Return the [X, Y] coordinate for the center point of the cell that contains the specified text.  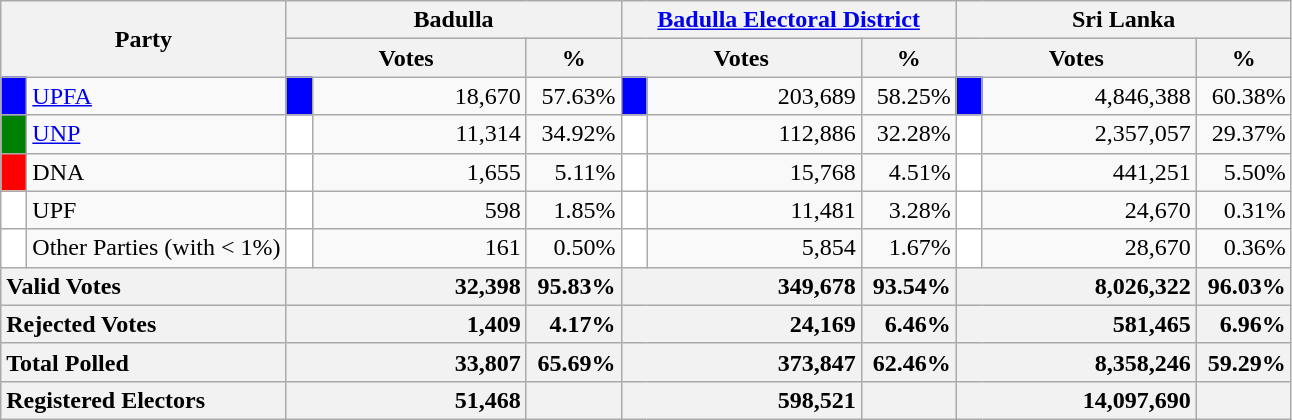
11,314 [419, 134]
Badulla [454, 20]
112,886 [754, 134]
161 [419, 248]
5,854 [754, 248]
441,251 [1089, 172]
0.36% [1244, 248]
373,847 [741, 362]
Sri Lanka [1124, 20]
Badulla Electoral District [788, 20]
24,169 [741, 324]
24,670 [1089, 210]
4.17% [574, 324]
29.37% [1244, 134]
UPFA [156, 96]
28,670 [1089, 248]
0.31% [1244, 210]
8,026,322 [1076, 286]
5.50% [1244, 172]
14,097,690 [1076, 400]
59.29% [1244, 362]
18,670 [419, 96]
581,465 [1076, 324]
Other Parties (with < 1%) [156, 248]
60.38% [1244, 96]
Registered Electors [144, 400]
96.03% [1244, 286]
32,398 [406, 286]
11,481 [754, 210]
8,358,246 [1076, 362]
62.46% [908, 362]
UNP [156, 134]
Valid Votes [144, 286]
58.25% [908, 96]
1.67% [908, 248]
DNA [156, 172]
4,846,388 [1089, 96]
Party [144, 39]
57.63% [574, 96]
203,689 [754, 96]
598,521 [741, 400]
51,468 [406, 400]
Rejected Votes [144, 324]
598 [419, 210]
2,357,057 [1089, 134]
5.11% [574, 172]
65.69% [574, 362]
349,678 [741, 286]
3.28% [908, 210]
1,409 [406, 324]
33,807 [406, 362]
32.28% [908, 134]
0.50% [574, 248]
95.83% [574, 286]
Total Polled [144, 362]
1.85% [574, 210]
1,655 [419, 172]
4.51% [908, 172]
93.54% [908, 286]
UPF [156, 210]
6.96% [1244, 324]
34.92% [574, 134]
15,768 [754, 172]
6.46% [908, 324]
